Search for the cell housing the specified text and yield its (x, y) center coordinate. 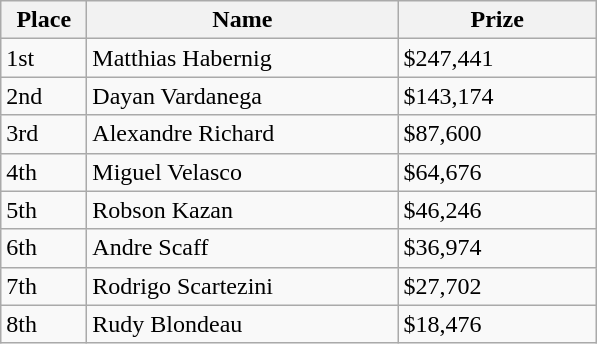
$46,246 (498, 210)
Rodrigo Scartezini (242, 286)
7th (44, 286)
$87,600 (498, 134)
Matthias Habernig (242, 58)
$247,441 (498, 58)
8th (44, 324)
Miguel Velasco (242, 172)
Robson Kazan (242, 210)
$36,974 (498, 248)
5th (44, 210)
$143,174 (498, 96)
1st (44, 58)
$18,476 (498, 324)
Alexandre Richard (242, 134)
Prize (498, 20)
3rd (44, 134)
6th (44, 248)
Andre Scaff (242, 248)
Rudy Blondeau (242, 324)
4th (44, 172)
Name (242, 20)
$27,702 (498, 286)
$64,676 (498, 172)
Dayan Vardanega (242, 96)
2nd (44, 96)
Place (44, 20)
